Return the (x, y) coordinate for the center point of the cell that contains the specified text.  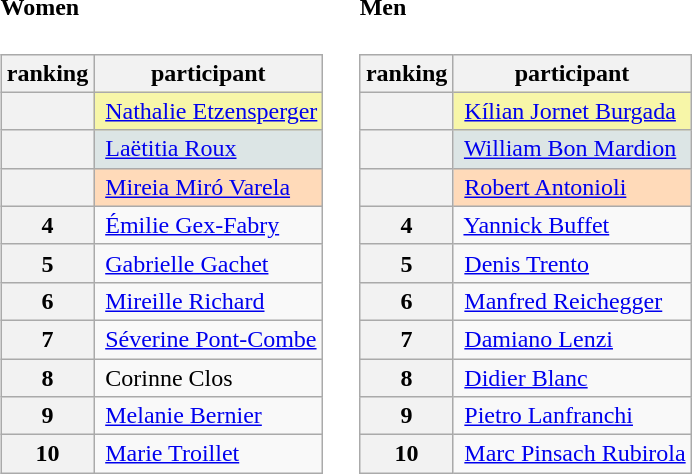
Gabrielle Gachet (208, 263)
Corinne Clos (208, 378)
Robert Antonioli (572, 187)
Melanie Bernier (208, 416)
Didier Blanc (572, 378)
Marc Pinsach Rubirola (572, 454)
Pietro Lanfranchi (572, 416)
Manfred Reichegger (572, 301)
William Bon Mardion (572, 149)
Kílian Jornet Burgada (572, 111)
Damiano Lenzi (572, 339)
Mireille Richard (208, 301)
Séverine Pont-Combe (208, 339)
Émilie Gex-Fabry (208, 225)
Mireia Miró Varela (208, 187)
Marie Troillet (208, 454)
Nathalie Etzensperger (208, 111)
Laëtitia Roux (208, 149)
Denis Trento (572, 263)
Yannick Buffet (572, 225)
